Detect which cell encompasses the target text, then output its [X, Y] center coordinate. 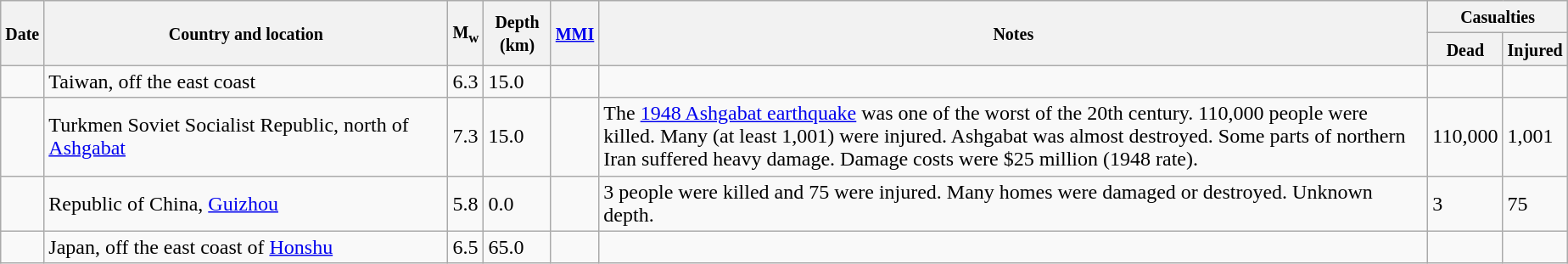
Country and location [246, 33]
0.0 [518, 204]
Dead [1465, 49]
Turkmen Soviet Socialist Republic, north of Ashgabat [246, 137]
5.8 [466, 204]
7.3 [466, 137]
Notes [1013, 33]
110,000 [1465, 137]
Depth (km) [518, 33]
Mw [466, 33]
6.5 [466, 247]
6.3 [466, 81]
Taiwan, off the east coast [246, 81]
75 [1535, 204]
65.0 [518, 247]
Casualties [1498, 17]
Injured [1535, 49]
Date [22, 33]
3 people were killed and 75 were injured. Many homes were damaged or destroyed. Unknown depth. [1013, 204]
Republic of China, Guizhou [246, 204]
3 [1465, 204]
Japan, off the east coast of Honshu [246, 247]
1,001 [1535, 137]
MMI [575, 33]
